Return (x, y) of the center of cell containing provided text 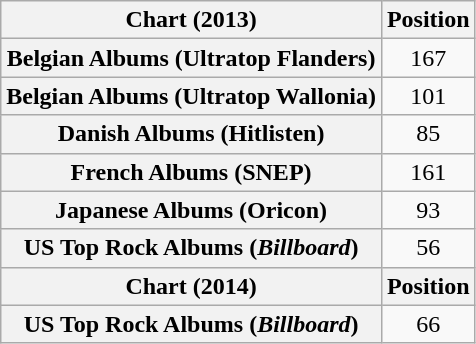
Belgian Albums (Ultratop Flanders) (192, 58)
85 (428, 134)
French Albums (SNEP) (192, 172)
93 (428, 210)
Chart (2013) (192, 20)
56 (428, 248)
167 (428, 58)
Belgian Albums (Ultratop Wallonia) (192, 96)
Japanese Albums (Oricon) (192, 210)
101 (428, 96)
Chart (2014) (192, 286)
66 (428, 324)
161 (428, 172)
Danish Albums (Hitlisten) (192, 134)
